Detect which cell encompasses the target text, then output its [x, y] center coordinate. 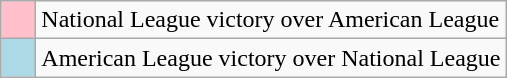
National League victory over American League [271, 20]
American League victory over National League [271, 58]
